Capture the cell that displays the provided text and extract its (x, y) central coordinate. 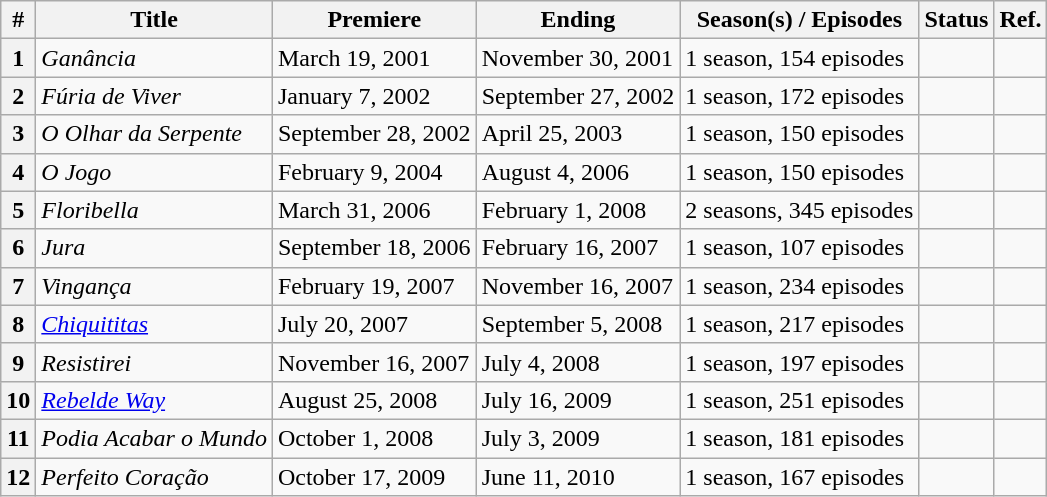
Perfeito Coração (154, 477)
O Jogo (154, 172)
Jura (154, 248)
Title (154, 20)
1 season, 181 episodes (800, 438)
2 (18, 96)
5 (18, 210)
April 25, 2003 (578, 134)
1 season, 234 episodes (800, 286)
January 7, 2002 (374, 96)
11 (18, 438)
1 season, 167 episodes (800, 477)
Podia Acabar o Mundo (154, 438)
9 (18, 362)
July 20, 2007 (374, 324)
Ending (578, 20)
12 (18, 477)
Status (956, 20)
March 19, 2001 (374, 58)
1 season, 107 episodes (800, 248)
Ref. (1020, 20)
July 16, 2009 (578, 400)
1 season, 251 episodes (800, 400)
February 19, 2007 (374, 286)
# (18, 20)
August 4, 2006 (578, 172)
Season(s) / Episodes (800, 20)
October 1, 2008 (374, 438)
7 (18, 286)
1 season, 197 episodes (800, 362)
September 28, 2002 (374, 134)
Fúria de Viver (154, 96)
O Olhar da Serpente (154, 134)
June 11, 2010 (578, 477)
February 16, 2007 (578, 248)
September 5, 2008 (578, 324)
Ganância (154, 58)
3 (18, 134)
1 season, 172 episodes (800, 96)
1 season, 154 episodes (800, 58)
2 seasons, 345 episodes (800, 210)
November 30, 2001 (578, 58)
February 9, 2004 (374, 172)
July 3, 2009 (578, 438)
1 (18, 58)
September 18, 2006 (374, 248)
Rebelde Way (154, 400)
July 4, 2008 (578, 362)
Premiere (374, 20)
10 (18, 400)
Vingança (154, 286)
4 (18, 172)
October 17, 2009 (374, 477)
September 27, 2002 (578, 96)
February 1, 2008 (578, 210)
Floribella (154, 210)
Chiquititas (154, 324)
March 31, 2006 (374, 210)
8 (18, 324)
1 season, 217 episodes (800, 324)
6 (18, 248)
August 25, 2008 (374, 400)
Resistirei (154, 362)
